Search for the cell housing the specified text and yield its (x, y) center coordinate. 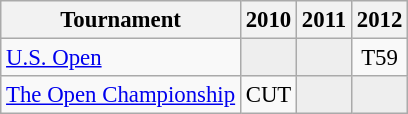
T59 (379, 58)
The Open Championship (121, 95)
2010 (268, 20)
U.S. Open (121, 58)
Tournament (121, 20)
2011 (324, 20)
CUT (268, 95)
2012 (379, 20)
